Find where the given text appears and provide that cell's center as [x, y] coordinate. 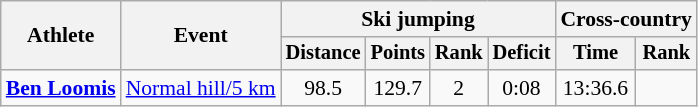
Athlete [61, 36]
Distance [324, 54]
Deficit [522, 54]
Ski jumping [418, 19]
Normal hill/5 km [201, 88]
98.5 [324, 88]
13:36.6 [595, 88]
Cross-country [626, 19]
Event [201, 36]
Time [595, 54]
2 [459, 88]
Ben Loomis [61, 88]
129.7 [398, 88]
Points [398, 54]
0:08 [522, 88]
